Identify which cell holds the provided text, then report its [X, Y] central coordinate. 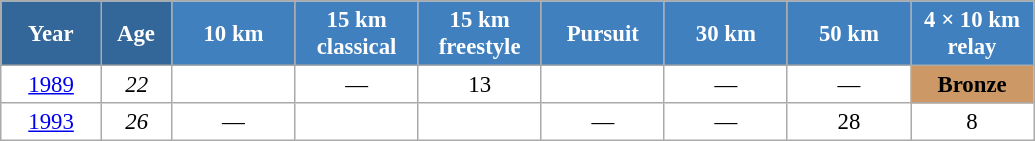
8 [972, 122]
28 [848, 122]
50 km [848, 34]
10 km [234, 34]
13 [480, 85]
15 km freestyle [480, 34]
26 [136, 122]
Year [52, 34]
22 [136, 85]
1993 [52, 122]
4 × 10 km relay [972, 34]
30 km [726, 34]
15 km classical [356, 34]
Age [136, 34]
Pursuit [602, 34]
1989 [52, 85]
Bronze [972, 85]
